Output the (X, Y) coordinate of the center of the cell containing the given text.  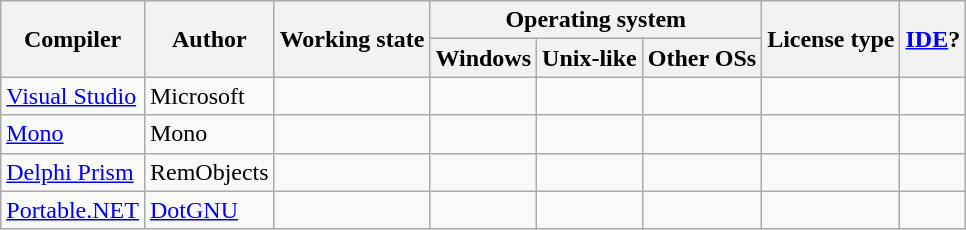
Unix-like (590, 58)
Delphi Prism (73, 172)
Portable.NET (73, 210)
IDE? (933, 39)
Author (209, 39)
Windows (484, 58)
Visual Studio (73, 96)
Other OSs (702, 58)
Microsoft (209, 96)
DotGNU (209, 210)
Operating system (596, 20)
Compiler (73, 39)
License type (831, 39)
RemObjects (209, 172)
Working state (352, 39)
